Output the [x, y] coordinate of the center of the cell containing the given text.  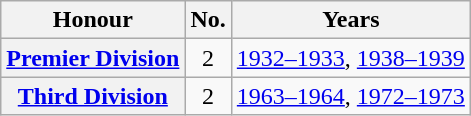
Third Division [93, 96]
Honour [93, 20]
1963–1964, 1972–1973 [350, 96]
Premier Division [93, 58]
No. [208, 20]
1932–1933, 1938–1939 [350, 58]
Years [350, 20]
